From the cell containing the given text, extract its center point as [x, y] coordinate. 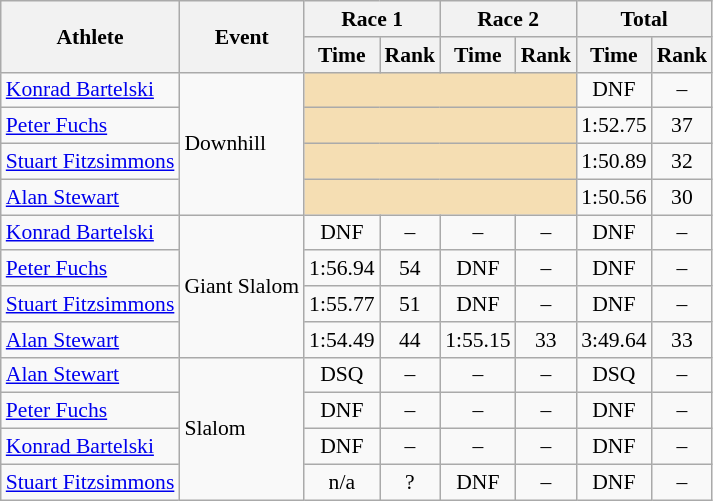
1:52.75 [614, 126]
n/a [342, 482]
44 [410, 340]
? [410, 482]
3:49.64 [614, 340]
1:54.49 [342, 340]
37 [682, 126]
Total [644, 19]
32 [682, 162]
Event [242, 36]
Race 2 [508, 19]
1:55.77 [342, 304]
Athlete [90, 36]
Downhill [242, 143]
Giant Slalom [242, 286]
54 [410, 269]
1:50.89 [614, 162]
1:56.94 [342, 269]
Race 1 [372, 19]
1:50.56 [614, 197]
51 [410, 304]
30 [682, 197]
Slalom [242, 428]
1:55.15 [478, 340]
